Find where the given text appears and provide that cell's center as [X, Y] coordinate. 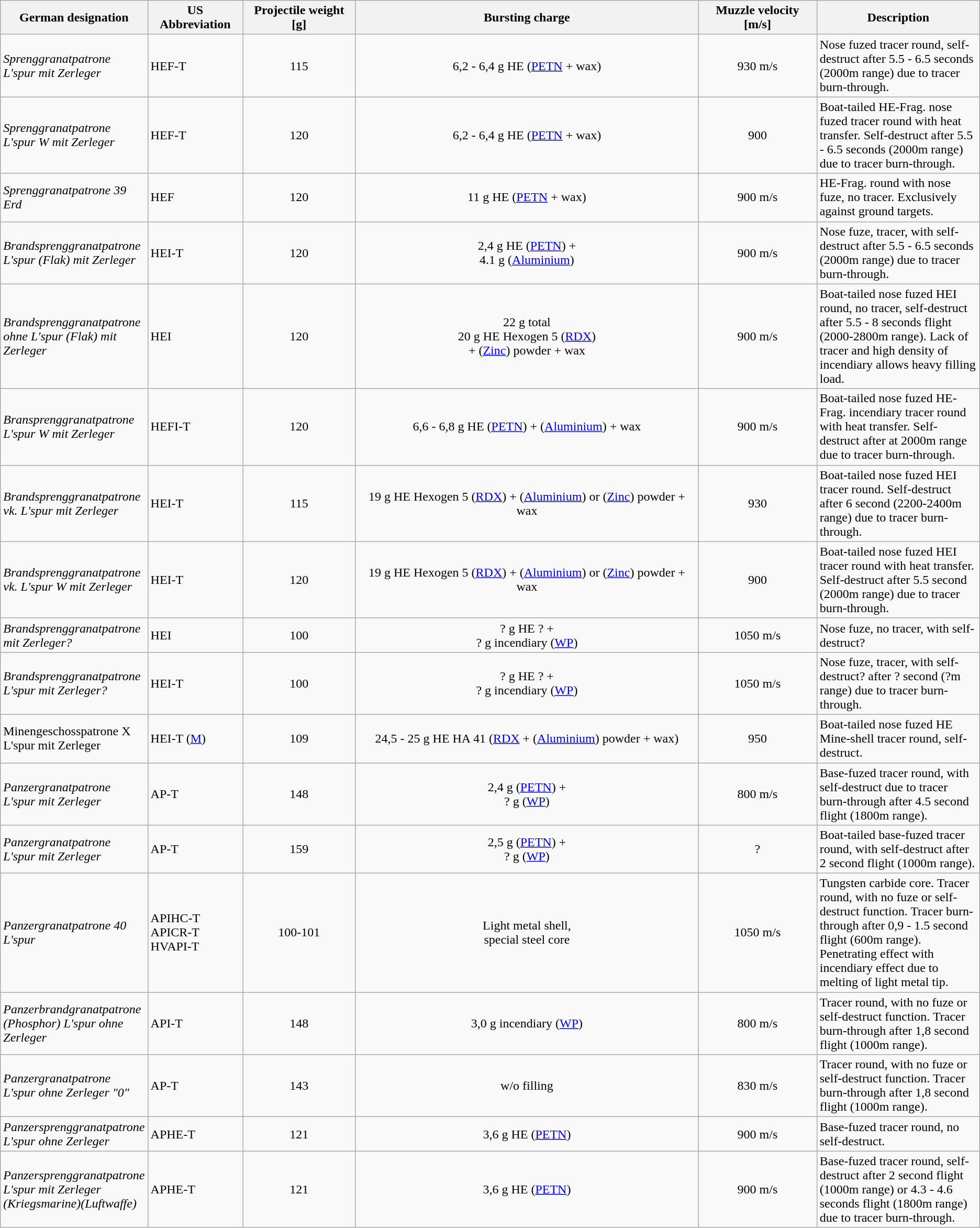
Muzzle velocity [m/s] [758, 18]
3,0 g incendiary (WP) [527, 1023]
APIHC-T APICR-T HVAPI-T [195, 933]
2,4 g (PETN) + ? g (WP) [527, 794]
Nose fuzed tracer round, self-destruct after 5.5 - 6.5 seconds (2000m range) due to tracer burn-through. [898, 66]
Nose fuze, tracer, with self-destruct? after ? second (?m range) due to tracer burn-through. [898, 683]
German designation [74, 18]
Base-fuzed tracer round, self-destruct after 2 second flight (1000m range) or 4.3 - 4.6 seconds flight (1800m range) due to tracer burn-through. [898, 1189]
Boat-tailed base-fuzed tracer round, with self-destruct after 2 second flight (1000m range). [898, 849]
159 [299, 849]
Panzergranatpatrone 40 L'spur [74, 933]
22 g total 20 g HE Hexogen 5 (RDX) + (Zinc) powder + wax [527, 336]
US Abbreviation [195, 18]
2,4 g HE (PETN) + 4.1 g (Aluminium) [527, 252]
930 [758, 503]
HEF [195, 197]
Base-fuzed tracer round, with self-destruct due to tracer burn-through after 4.5 second flight (1800m range). [898, 794]
143 [299, 1086]
HEFI-T [195, 427]
Boat-tailed nose fuzed HEI tracer round with heat transfer. Self-destruct after 5.5 second (2000m range) due to tracer burn-through. [898, 580]
Boat-tailed nose fuzed HEI tracer round. Self-destruct after 6 second (2200-2400m range) due to tracer burn-through. [898, 503]
Description [898, 18]
HEI-T (M) [195, 738]
API-T [195, 1023]
Base-fuzed tracer round, no self-destruct. [898, 1134]
11 g HE (PETN + wax) [527, 197]
Brandsprenggranatpatrone L'spur mit Zerleger? [74, 683]
Minengeschosspatrone X L'spur mit Zerleger [74, 738]
w/o filling [527, 1086]
Boat-tailed HE-Frag. nose fuzed tracer round with heat transfer. Self-destruct after 5.5 - 6.5 seconds (2000m range) due to tracer burn-through. [898, 135]
Boat-tailed nose fuzed HE Mine-shell tracer round, self-destruct. [898, 738]
Panzerbrandgranatpatrone (Phosphor) L'spur ohne Zerleger [74, 1023]
24,5 - 25 g HE HA 41 (RDX + (Aluminium) powder + wax) [527, 738]
Bransprenggranatpatrone L'spur W mit Zerleger [74, 427]
Panzersprenggranatpatrone L'spur ohne Zerleger [74, 1134]
Brandsprenggranatpatrone ohne L'spur (Flak) mit Zerleger [74, 336]
? [758, 849]
109 [299, 738]
Sprenggranatpatrone L'spur mit Zerleger [74, 66]
950 [758, 738]
Sprenggranatpatrone 39 Erd [74, 197]
Light metal shell, special steel core [527, 933]
Brandsprenggranatpatrone L'spur (Flak) mit Zerleger [74, 252]
930 m/s [758, 66]
830 m/s [758, 1086]
HE-Frag. round with nose fuze, no tracer. Exclusively against ground targets. [898, 197]
Brandsprenggranatpatrone mit Zerleger? [74, 635]
Nose fuze, no tracer, with self-destruct? [898, 635]
Projectile weight [g] [299, 18]
Panzergranatpatrone L'spur ohne Zerleger "0" [74, 1086]
Panzersprenggranatpatrone L'spur mit Zerleger (Kriegsmarine)(Luftwaffe) [74, 1189]
2,5 g (PETN) + ? g (WP) [527, 849]
Brandsprenggranatpatrone vk. L'spur mit Zerleger [74, 503]
100-101 [299, 933]
Bursting charge [527, 18]
Sprenggranatpatrone L'spur W mit Zerleger [74, 135]
Brandsprenggranatpatrone vk. L'spur W mit Zerleger [74, 580]
Boat-tailed nose fuzed HE-Frag. incendiary tracer round with heat transfer. Self-destruct after at 2000m range due to tracer burn-through. [898, 427]
6,6 - 6,8 g HE (PETN) + (Aluminium) + wax [527, 427]
Nose fuze, tracer, with self-destruct after 5.5 - 6.5 seconds (2000m range) due to tracer burn-through. [898, 252]
